For the text-containing cell, return its midpoint in [x, y] coordinate format. 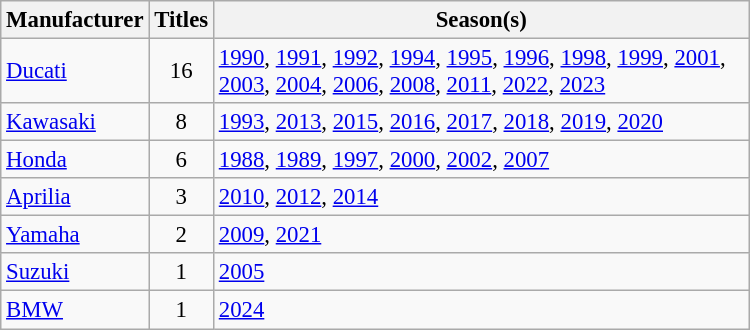
Titles [182, 20]
Aprilia [75, 197]
2005 [481, 273]
1988, 1989, 1997, 2000, 2002, 2007 [481, 160]
Manufacturer [75, 20]
Suzuki [75, 273]
BMW [75, 310]
Kawasaki [75, 122]
1993, 2013, 2015, 2016, 2017, 2018, 2019, 2020 [481, 122]
2024 [481, 310]
2009, 2021 [481, 235]
Honda [75, 160]
8 [182, 122]
1990, 1991, 1992, 1994, 1995, 1996, 1998, 1999, 2001, 2003, 2004, 2006, 2008, 2011, 2022, 2023 [481, 72]
2010, 2012, 2014 [481, 197]
2 [182, 235]
Season(s) [481, 20]
Ducati [75, 72]
Yamaha [75, 235]
16 [182, 72]
6 [182, 160]
3 [182, 197]
